Return the (X, Y) coordinate for the center point of the cell that contains the specified text.  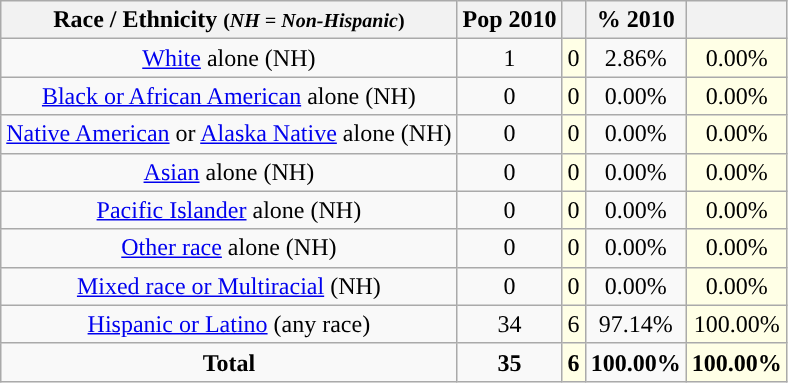
1 (510, 58)
Race / Ethnicity (NH = Non-Hispanic) (229, 20)
34 (510, 324)
Hispanic or Latino (any race) (229, 324)
Black or African American alone (NH) (229, 96)
Pacific Islander alone (NH) (229, 210)
2.86% (636, 58)
White alone (NH) (229, 58)
Pop 2010 (510, 20)
Total (229, 362)
Mixed race or Multiracial (NH) (229, 286)
Asian alone (NH) (229, 172)
Other race alone (NH) (229, 248)
97.14% (636, 324)
35 (510, 362)
Native American or Alaska Native alone (NH) (229, 134)
% 2010 (636, 20)
